Extract the (x, y) coordinate from the center of the cell holding the provided text.  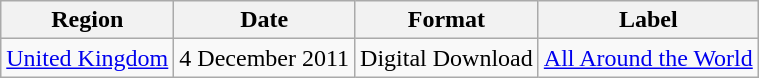
Date (264, 20)
Digital Download (447, 58)
Label (648, 20)
All Around the World (648, 58)
4 December 2011 (264, 58)
Region (88, 20)
Format (447, 20)
United Kingdom (88, 58)
